Detect which cell encompasses the target text, then output its [X, Y] center coordinate. 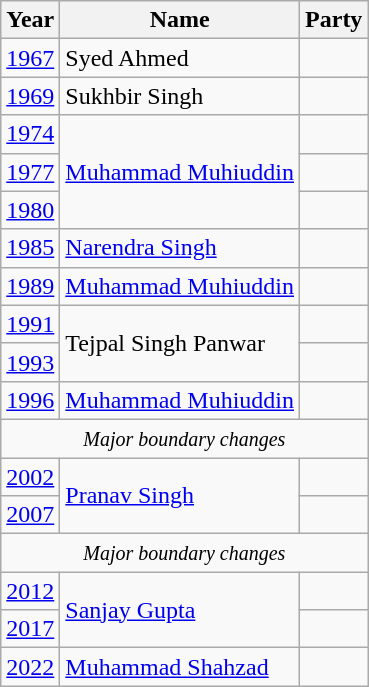
1985 [30, 248]
1991 [30, 324]
1969 [30, 96]
Name [180, 20]
2002 [30, 477]
Pranav Singh [180, 496]
Sanjay Gupta [180, 610]
1967 [30, 58]
Party [334, 20]
Tejpal Singh Panwar [180, 343]
1993 [30, 362]
2017 [30, 629]
2012 [30, 591]
Year [30, 20]
1980 [30, 210]
Narendra Singh [180, 248]
2007 [30, 515]
Syed Ahmed [180, 58]
Muhammad Shahzad [180, 667]
1989 [30, 286]
2022 [30, 667]
1974 [30, 134]
1996 [30, 400]
Sukhbir Singh [180, 96]
1977 [30, 172]
